Return the (x, y) coordinate for the center point of the cell that contains the specified text.  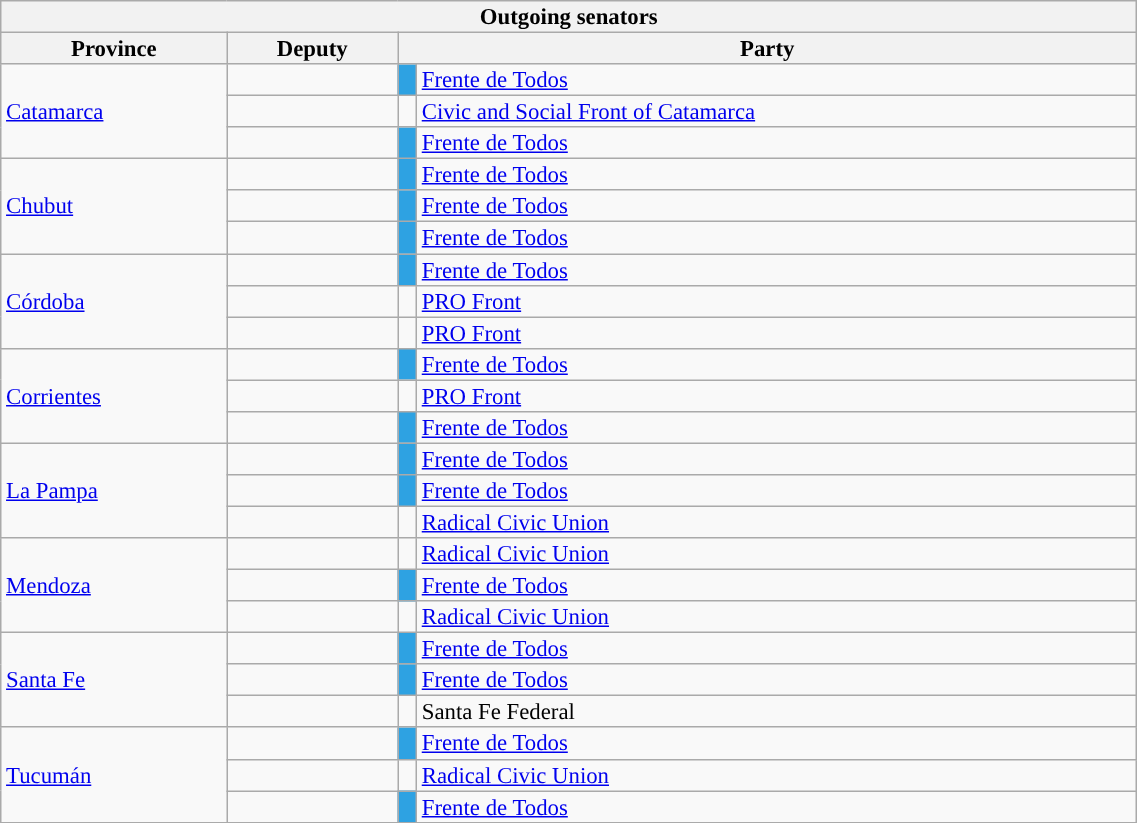
Catamarca (114, 112)
Mendoza (114, 586)
Corrientes (114, 396)
Santa Fe Federal (776, 712)
Córdoba (114, 302)
Civic and Social Front of Catamarca (776, 112)
Province (114, 49)
La Pampa (114, 490)
Outgoing senators (569, 17)
Tucumán (114, 776)
Santa Fe (114, 680)
Party (768, 49)
Chubut (114, 206)
Deputy (312, 49)
